Search for the cell housing the specified text and yield its (x, y) center coordinate. 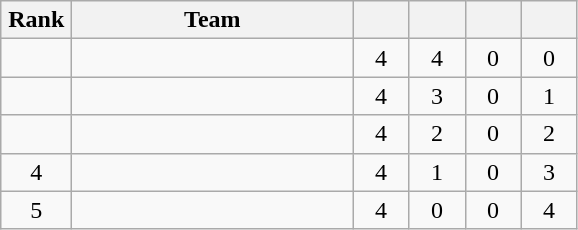
Team (212, 20)
Rank (36, 20)
5 (36, 210)
